Extract the (x, y) coordinate from the center of the cell holding the provided text.  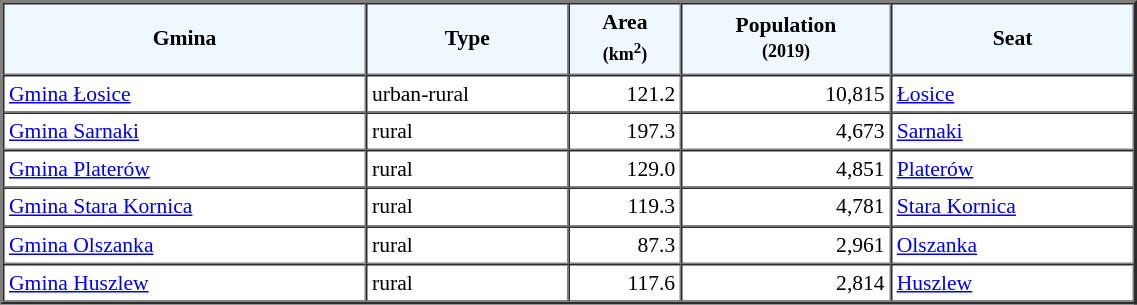
Huszlew (1013, 283)
Platerów (1013, 169)
87.3 (626, 245)
Gmina (184, 38)
4,673 (786, 131)
129.0 (626, 169)
10,815 (786, 93)
4,851 (786, 169)
Population(2019) (786, 38)
Stara Kornica (1013, 207)
119.3 (626, 207)
4,781 (786, 207)
197.3 (626, 131)
Gmina Stara Kornica (184, 207)
urban-rural (468, 93)
Łosice (1013, 93)
Seat (1013, 38)
Gmina Platerów (184, 169)
Gmina Sarnaki (184, 131)
Gmina Olszanka (184, 245)
Type (468, 38)
Gmina Łosice (184, 93)
Sarnaki (1013, 131)
2,961 (786, 245)
117.6 (626, 283)
Olszanka (1013, 245)
Gmina Huszlew (184, 283)
2,814 (786, 283)
121.2 (626, 93)
Area(km2) (626, 38)
